Return (X, Y) of the center of cell containing provided text 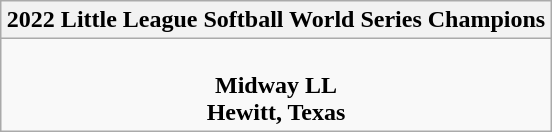
2022 Little League Softball World Series Champions (276, 20)
Midway LLHewitt, Texas (276, 85)
